Capture the cell that displays the provided text and extract its (x, y) central coordinate. 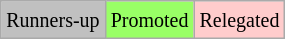
Relegated (240, 20)
Promoted (150, 20)
Runners-up (53, 20)
